From the cell containing the given text, extract its center point as (X, Y) coordinate. 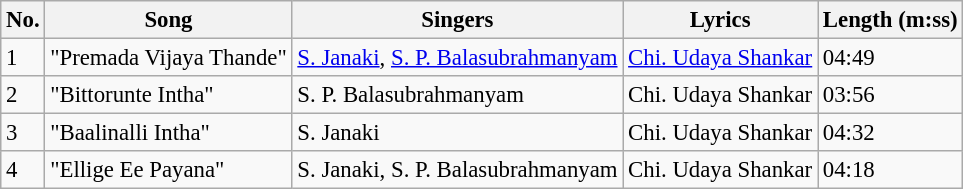
2 (23, 95)
"Ellige Ee Payana" (168, 170)
"Baalinalli Intha" (168, 133)
1 (23, 58)
04:32 (890, 133)
No. (23, 20)
03:56 (890, 95)
"Premada Vijaya Thande" (168, 58)
S. Janaki (458, 133)
"Bittorunte Intha" (168, 95)
4 (23, 170)
Length (m:ss) (890, 20)
Song (168, 20)
S. P. Balasubrahmanyam (458, 95)
Lyrics (720, 20)
Singers (458, 20)
04:18 (890, 170)
3 (23, 133)
04:49 (890, 58)
